Return [x, y] of the center of cell containing provided text 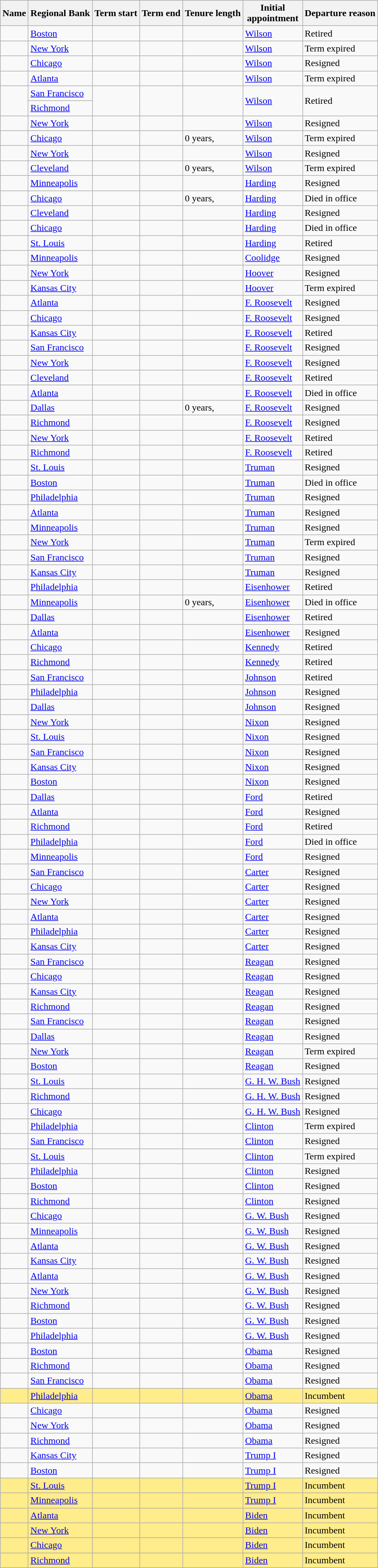
Tenure length [213, 13]
Coolidge [272, 258]
Term start [116, 13]
Regional Bank [60, 13]
Name [14, 13]
Departure reason [340, 13]
Term end [161, 13]
Initialappointment [272, 13]
